Output the (x, y) coordinate of the center of the cell containing the given text.  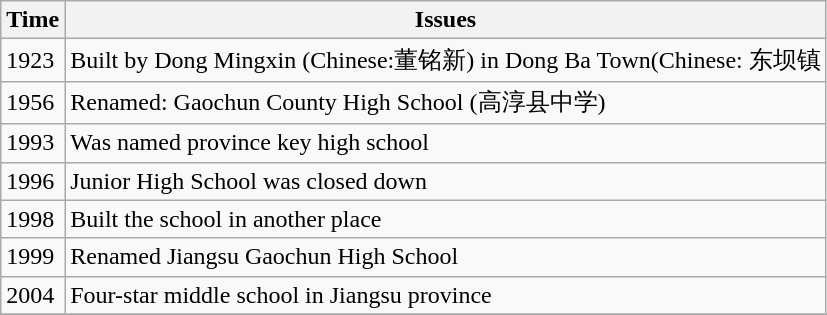
Was named province key high school (446, 143)
Built by Dong Mingxin (Chinese:董铭新) in Dong Ba Town(Chinese: 东坝镇 (446, 60)
Issues (446, 20)
1956 (33, 102)
Four-star middle school in Jiangsu province (446, 295)
1998 (33, 219)
1999 (33, 257)
1923 (33, 60)
Renamed: Gaochun County High School (高淳县中学) (446, 102)
2004 (33, 295)
Time (33, 20)
1996 (33, 181)
Junior High School was closed down (446, 181)
Built the school in another place (446, 219)
Renamed Jiangsu Gaochun High School (446, 257)
1993 (33, 143)
